Capture the cell that displays the provided text and extract its (x, y) central coordinate. 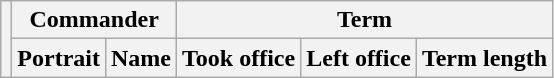
Left office (359, 58)
Term (365, 20)
Term length (484, 58)
Took office (239, 58)
Commander (94, 20)
Portrait (59, 58)
Name (140, 58)
